Capture the cell that displays the provided text and extract its [X, Y] central coordinate. 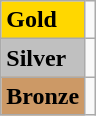
Bronze [43, 96]
Gold [43, 20]
Silver [43, 58]
